Find where the given text appears and provide that cell's center as [X, Y] coordinate. 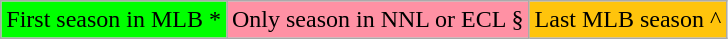
Only season in NNL or ECL § [378, 20]
First season in MLB * [114, 20]
Last MLB season ^ [628, 20]
